Return the (X, Y) coordinate for the center point of the cell that contains the specified text.  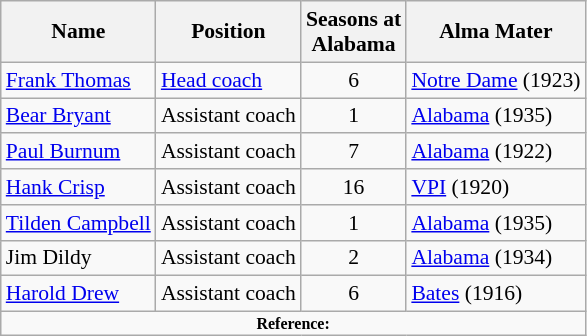
Alabama (1922) (496, 152)
Bear Bryant (78, 116)
Bates (1916) (496, 294)
16 (354, 187)
Paul Burnum (78, 152)
Alabama (1934) (496, 258)
Harold Drew (78, 294)
Jim Dildy (78, 258)
VPI (1920) (496, 187)
Tilden Campbell (78, 223)
2 (354, 258)
Name (78, 32)
Reference: (294, 324)
Alma Mater (496, 32)
Head coach (228, 80)
Position (228, 32)
7 (354, 152)
Frank Thomas (78, 80)
Notre Dame (1923) (496, 80)
Seasons atAlabama (354, 32)
Hank Crisp (78, 187)
